Extract the (x, y) coordinate from the center of the cell holding the provided text.  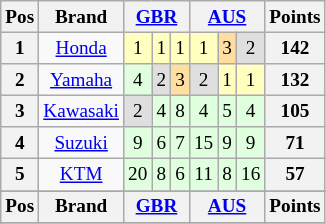
KTM (82, 175)
Yamaha (82, 80)
71 (295, 143)
Kawasaki (82, 111)
16 (250, 175)
132 (295, 80)
7 (180, 143)
15 (203, 143)
142 (295, 48)
Honda (82, 48)
20 (138, 175)
57 (295, 175)
105 (295, 111)
11 (203, 175)
Suzuki (82, 143)
